Search for the cell housing the specified text and yield its (X, Y) center coordinate. 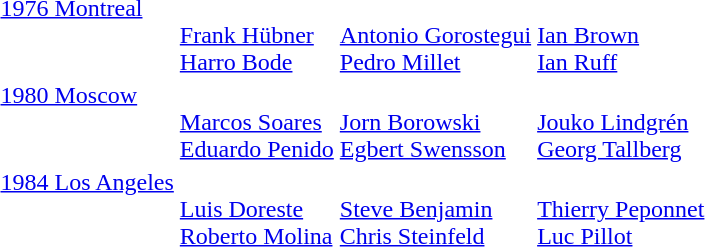
Jorn BorowskiEgbert Swensson (435, 122)
Marcos SoaresEduardo Penido (256, 122)
